Determine the [x, y] coordinate at the center of the cell enclosing the given text.  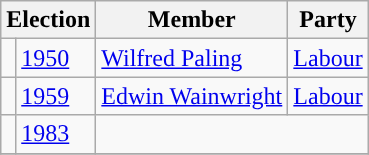
1959 [56, 96]
1983 [56, 134]
Wilfred Paling [192, 58]
Member [192, 20]
Election [48, 20]
Edwin Wainwright [192, 96]
Party [328, 20]
1950 [56, 58]
